Pinpoint the cell where the given text exists, returning its (X, Y) midpoint coordinate. 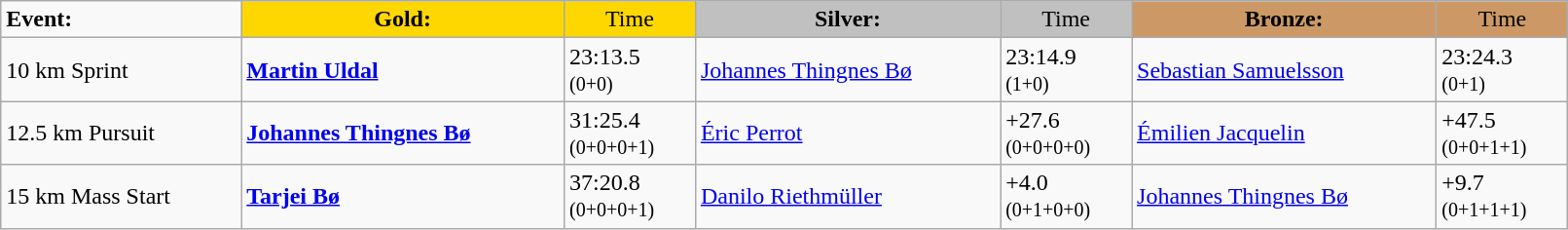
+47.5(0+0+1+1) (1503, 133)
Silver: (847, 19)
Gold: (403, 19)
Event: (121, 19)
23:13.5(0+0) (629, 70)
Émilien Jacquelin (1285, 133)
Bronze: (1285, 19)
Éric Perrot (847, 133)
10 km Sprint (121, 70)
31:25.4(0+0+0+1) (629, 133)
Danilo Riethmüller (847, 197)
37:20.8(0+0+0+1) (629, 197)
23:24.3(0+1) (1503, 70)
15 km Mass Start (121, 197)
+27.6(0+0+0+0) (1067, 133)
+9.7(0+1+1+1) (1503, 197)
12.5 km Pursuit (121, 133)
Martin Uldal (403, 70)
23:14.9(1+0) (1067, 70)
Tarjei Bø (403, 197)
+4.0(0+1+0+0) (1067, 197)
Sebastian Samuelsson (1285, 70)
